From the cell containing the given text, extract its center point as [x, y] coordinate. 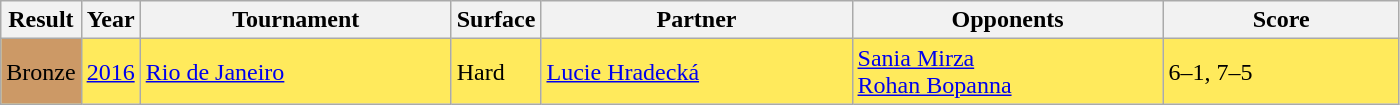
6–1, 7–5 [1281, 72]
Lucie Hradecká [696, 72]
Sania Mirza Rohan Bopanna [1008, 72]
Result [41, 20]
2016 [110, 72]
Rio de Janeiro [296, 72]
Score [1281, 20]
Year [110, 20]
Tournament [296, 20]
Partner [696, 20]
Hard [496, 72]
Opponents [1008, 20]
Surface [496, 20]
Bronze [41, 72]
